Identify which cell holds the provided text, then report its [X, Y] central coordinate. 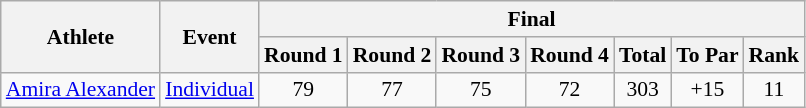
Final [532, 19]
Round 3 [480, 55]
79 [304, 90]
Athlete [80, 36]
75 [480, 90]
Round 2 [392, 55]
72 [570, 90]
To Par [707, 55]
Round 1 [304, 55]
Total [642, 55]
Event [210, 36]
11 [774, 90]
77 [392, 90]
Amira Alexander [80, 90]
Round 4 [570, 55]
303 [642, 90]
Rank [774, 55]
Individual [210, 90]
+15 [707, 90]
